Return (X, Y) of the center of cell containing provided text 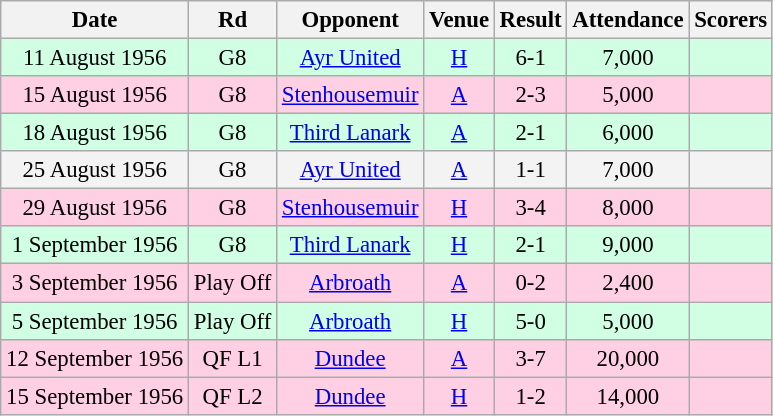
QF L2 (233, 396)
2-3 (530, 95)
1-1 (530, 170)
20,000 (628, 358)
QF L1 (233, 358)
14,000 (628, 396)
3-4 (530, 208)
Date (95, 20)
5-0 (530, 321)
Result (530, 20)
Venue (460, 20)
2,400 (628, 283)
18 August 1956 (95, 133)
1-2 (530, 396)
3 September 1956 (95, 283)
1 September 1956 (95, 245)
25 August 1956 (95, 170)
Rd (233, 20)
Attendance (628, 20)
Opponent (350, 20)
15 August 1956 (95, 95)
12 September 1956 (95, 358)
Scorers (731, 20)
6-1 (530, 58)
6,000 (628, 133)
8,000 (628, 208)
9,000 (628, 245)
11 August 1956 (95, 58)
15 September 1956 (95, 396)
0-2 (530, 283)
5 September 1956 (95, 321)
3-7 (530, 358)
29 August 1956 (95, 208)
